Provide the [X, Y] coordinate of the cell's center where the given text is located.  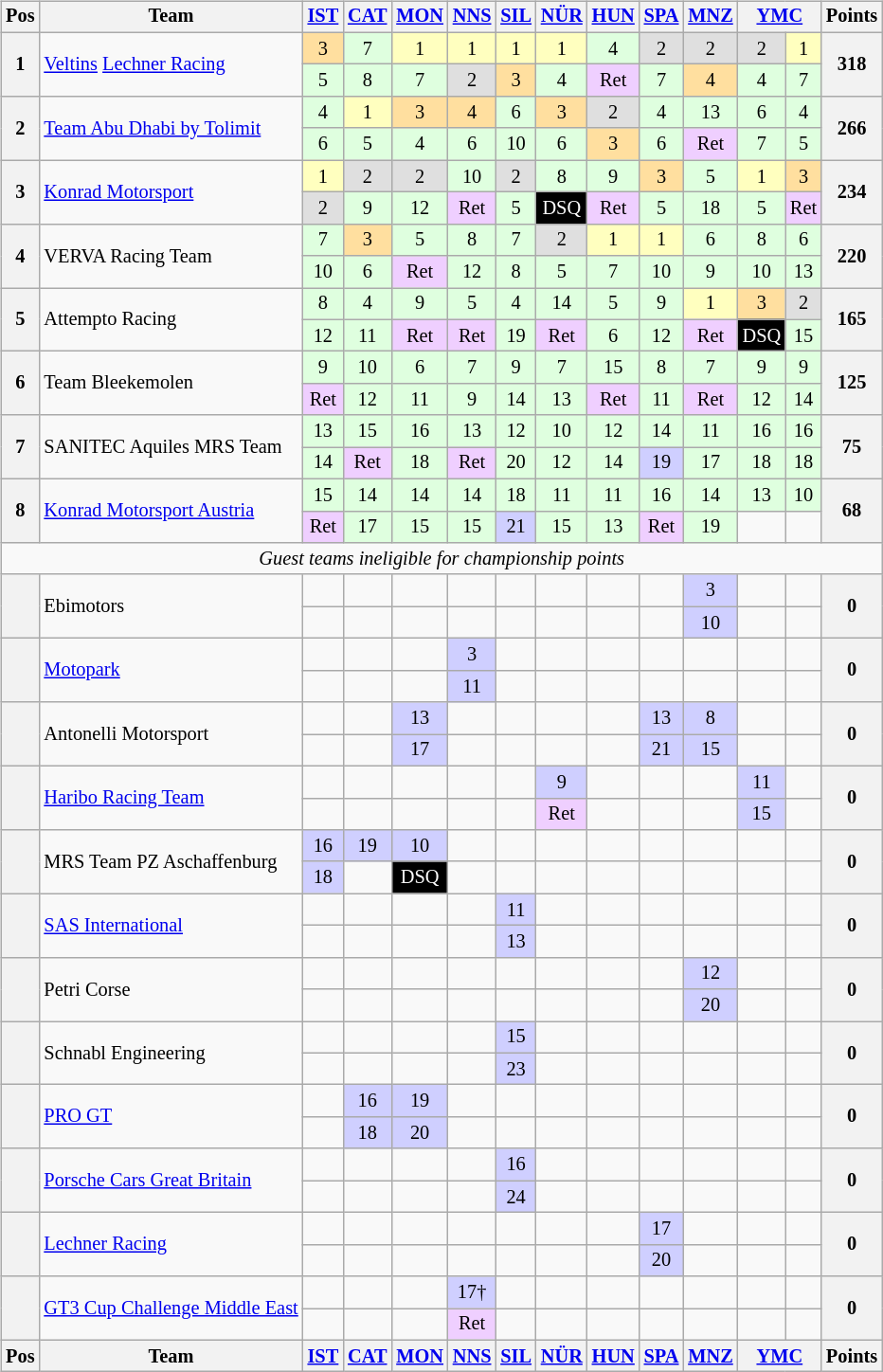
MRS Team PZ Aschaffenburg [171, 862]
266 [852, 129]
Haribo Racing Team [171, 798]
125 [852, 383]
Lechner Racing [171, 1245]
Guest teams ineligible for championship points [441, 559]
Petri Corse [171, 989]
Antonelli Motorsport [171, 733]
24 [515, 1197]
165 [852, 320]
Motopark [171, 671]
Team Bleekemolen [171, 383]
68 [852, 510]
23 [515, 1069]
VERVA Racing Team [171, 256]
Ebimotors [171, 606]
Konrad Motorsport Austria [171, 510]
GT3 Cup Challenge Middle East [171, 1308]
SAS International [171, 925]
Schnabl Engineering [171, 1054]
Veltins Lechner Racing [171, 64]
PRO GT [171, 1116]
Team Abu Dhabi by Tolimit [171, 129]
234 [852, 191]
Porsche Cars Great Britain [171, 1181]
75 [852, 447]
Konrad Motorsport [171, 191]
318 [852, 64]
220 [852, 256]
Attempto Racing [171, 320]
17† [472, 1292]
SANITEC Aquiles MRS Team [171, 447]
